Detect which cell encompasses the target text, then output its (x, y) center coordinate. 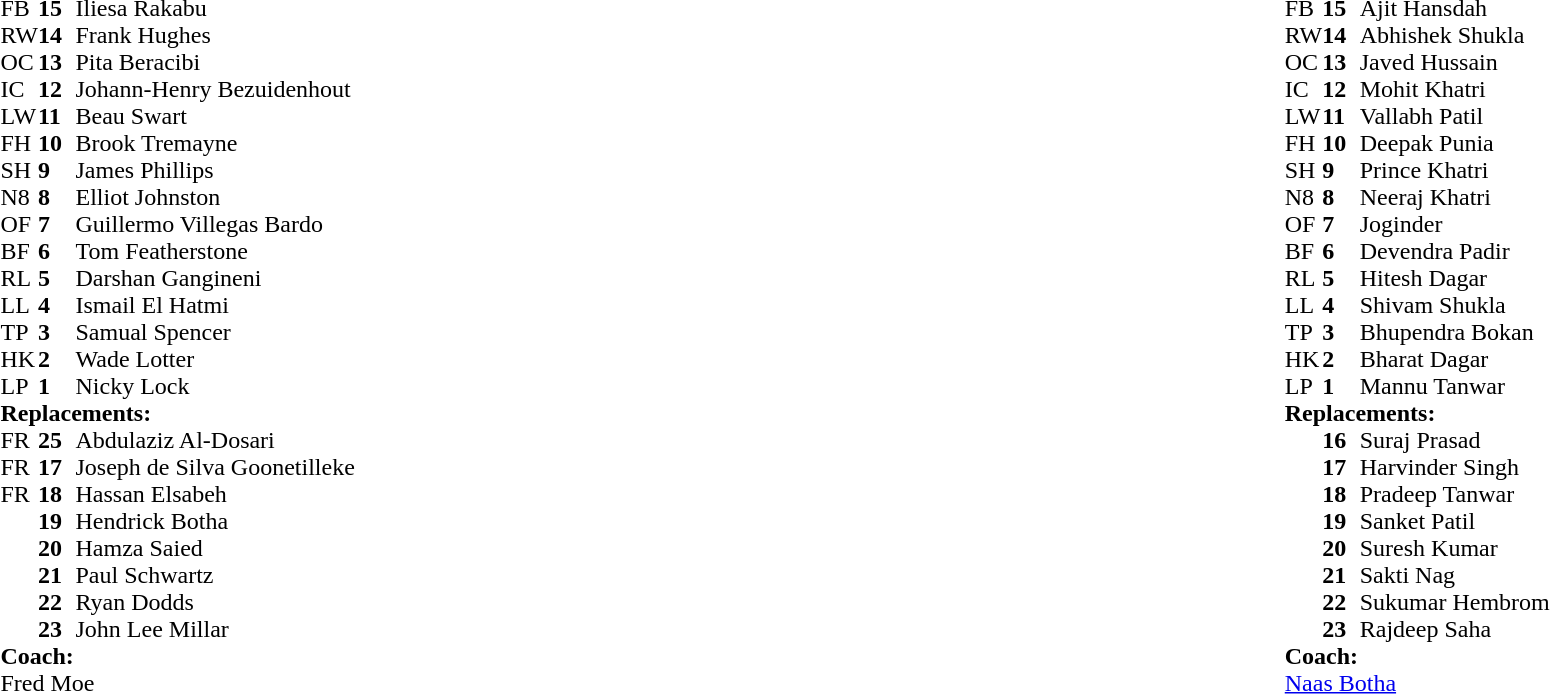
Beau Swart (216, 116)
Johann-Henry Bezuidenhout (216, 90)
Bharat Dagar (1455, 360)
Abdulaziz Al-Dosari (216, 440)
Mohit Khatri (1455, 90)
Bhupendra Bokan (1455, 332)
Brook Tremayne (216, 144)
Joginder (1455, 224)
Samual Spencer (216, 332)
Frank Hughes (216, 36)
Neeraj Khatri (1455, 198)
Sakti Nag (1455, 576)
Hitesh Dagar (1455, 278)
Suraj Prasad (1455, 440)
Darshan Gangineni (216, 278)
Pradeep Tanwar (1455, 494)
Guillermo Villegas Bardo (216, 224)
Pita Beracibi (216, 62)
Harvinder Singh (1455, 468)
Ismail El Hatmi (216, 306)
Tom Featherstone (216, 252)
Hassan Elsabeh (216, 494)
16 (1341, 440)
Sanket Patil (1455, 522)
John Lee Millar (216, 630)
Sukumar Hembrom (1455, 602)
Abhishek Shukla (1455, 36)
Javed Hussain (1455, 62)
Vallabh Patil (1455, 116)
Nicky Lock (216, 386)
Paul Schwartz (216, 576)
25 (57, 440)
Elliot Johnston (216, 198)
Prince Khatri (1455, 170)
Hendrick Botha (216, 522)
Wade Lotter (216, 360)
Mannu Tanwar (1455, 386)
James Phillips (216, 170)
Deepak Punia (1455, 144)
Joseph de Silva Goonetilleke (216, 468)
Shivam Shukla (1455, 306)
Devendra Padir (1455, 252)
Suresh Kumar (1455, 548)
Rajdeep Saha (1455, 630)
Hamza Saied (216, 548)
Ryan Dodds (216, 602)
